Find where the given text appears and provide that cell's center as (x, y) coordinate. 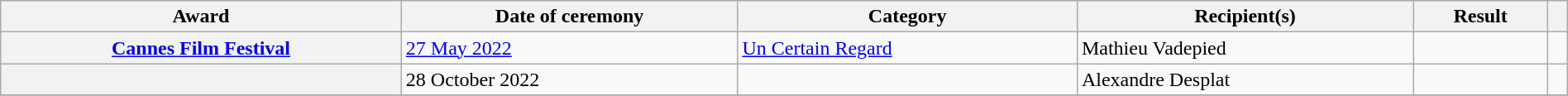
Mathieu Vadepied (1245, 48)
Alexandre Desplat (1245, 79)
28 October 2022 (569, 79)
Cannes Film Festival (202, 48)
Date of ceremony (569, 17)
Award (202, 17)
Recipient(s) (1245, 17)
27 May 2022 (569, 48)
Category (907, 17)
Result (1480, 17)
Un Certain Regard (907, 48)
